Identify which cell holds the provided text, then report its [x, y] central coordinate. 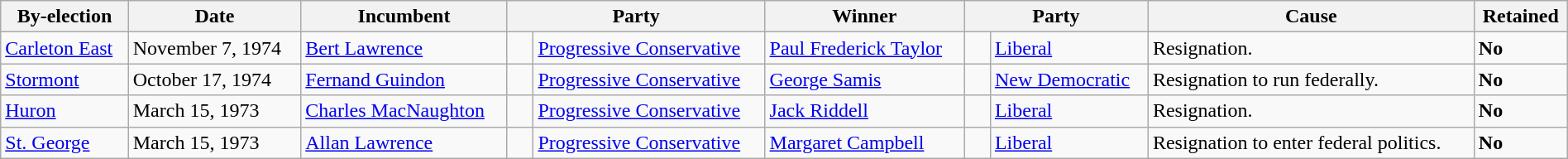
Margaret Campbell [865, 142]
Date [215, 17]
Resignation to enter federal politics. [1311, 142]
Winner [865, 17]
St. George [65, 142]
Fernand Guindon [404, 79]
By-election [65, 17]
Bert Lawrence [404, 48]
Carleton East [65, 48]
Resignation to run federally. [1311, 79]
Stormont [65, 79]
Jack Riddell [865, 111]
October 17, 1974 [215, 79]
Allan Lawrence [404, 142]
Charles MacNaughton [404, 111]
November 7, 1974 [215, 48]
Retained [1520, 17]
George Samis [865, 79]
Huron [65, 111]
New Democratic [1068, 79]
Cause [1311, 17]
Paul Frederick Taylor [865, 48]
Incumbent [404, 17]
